Pinpoint the cell where the given text exists, returning its (X, Y) midpoint coordinate. 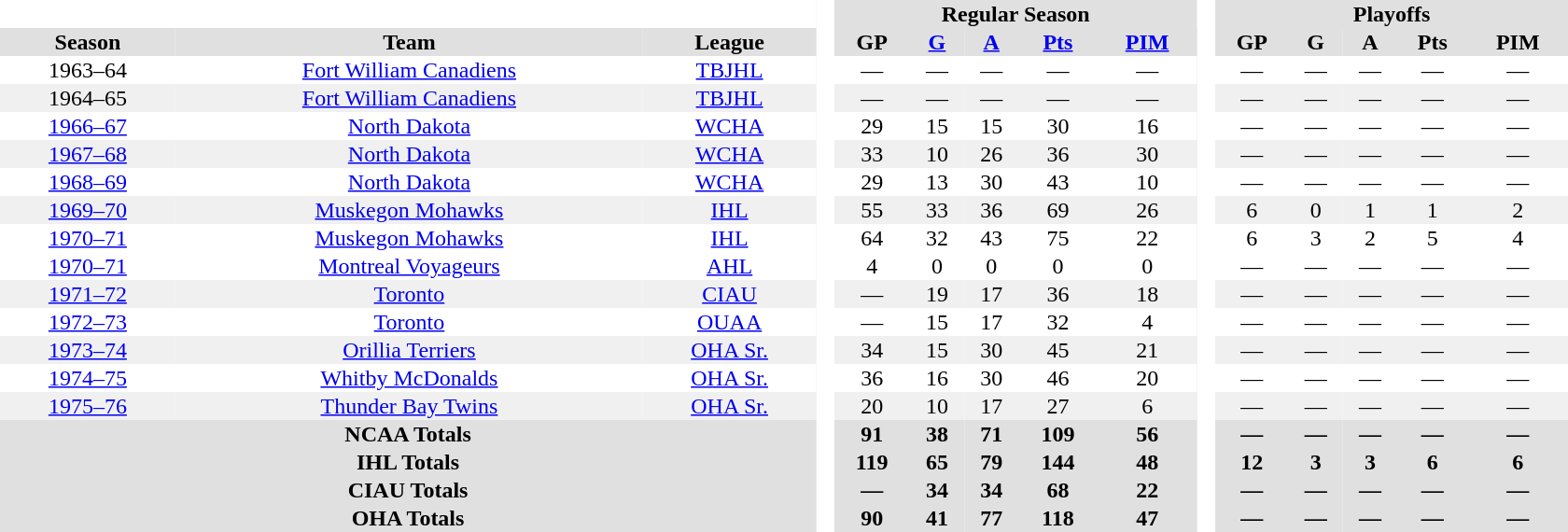
IHL Totals (408, 462)
1971–72 (88, 294)
NCAA Totals (408, 434)
144 (1057, 462)
55 (872, 210)
41 (937, 518)
1973–74 (88, 350)
19 (937, 294)
75 (1057, 238)
1968–69 (88, 182)
118 (1057, 518)
1972–73 (88, 322)
1964–65 (88, 98)
79 (991, 462)
AHL (730, 266)
27 (1057, 406)
OHA Totals (408, 518)
21 (1148, 350)
1969–70 (88, 210)
47 (1148, 518)
56 (1148, 434)
5 (1433, 238)
90 (872, 518)
77 (991, 518)
13 (937, 182)
Playoffs (1392, 14)
38 (937, 434)
Montreal Voyageurs (409, 266)
Regular Season (1015, 14)
CIAU (730, 294)
109 (1057, 434)
64 (872, 238)
119 (872, 462)
1963–64 (88, 70)
68 (1057, 490)
League (730, 42)
Thunder Bay Twins (409, 406)
Whitby McDonalds (409, 378)
71 (991, 434)
Season (88, 42)
1974–75 (88, 378)
1967–68 (88, 154)
18 (1148, 294)
Team (409, 42)
OUAA (730, 322)
69 (1057, 210)
12 (1252, 462)
1966–67 (88, 126)
48 (1148, 462)
91 (872, 434)
45 (1057, 350)
65 (937, 462)
46 (1057, 378)
1975–76 (88, 406)
CIAU Totals (408, 490)
Orillia Terriers (409, 350)
